Provide the (x, y) coordinate of the cell's center where the given text is located.  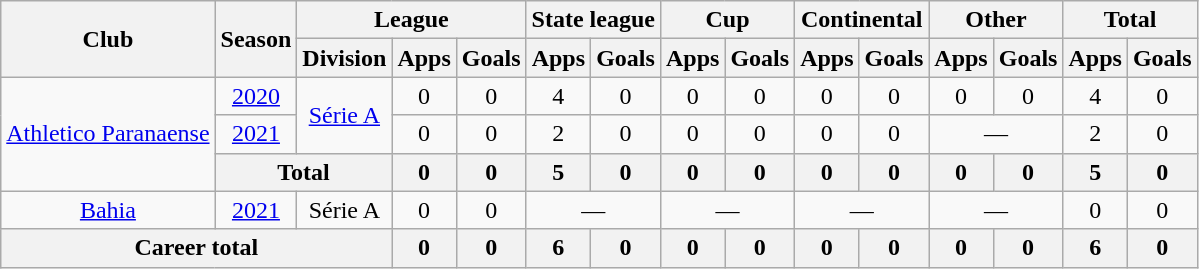
Club (108, 39)
Season (256, 39)
Division (344, 58)
Continental (862, 20)
2020 (256, 96)
State league (593, 20)
Cup (727, 20)
League (412, 20)
Bahia (108, 210)
Athletico Paranaense (108, 134)
Career total (196, 248)
Other (996, 20)
